Return (x, y) of the center of cell containing provided text 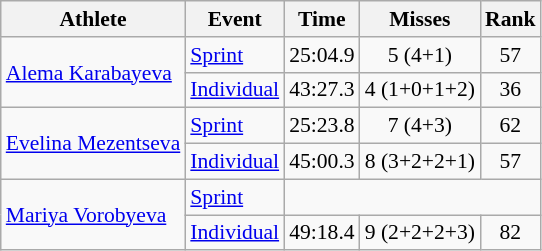
25:23.8 (322, 126)
25:04.9 (322, 55)
82 (510, 233)
45:00.3 (322, 162)
7 (4+3) (420, 126)
5 (4+1) (420, 55)
43:27.3 (322, 90)
62 (510, 126)
Time (322, 19)
Alema Karabayeva (94, 72)
Misses (420, 19)
Event (234, 19)
Athlete (94, 19)
Mariya Vorobyeva (94, 214)
49:18.4 (322, 233)
Evelina Mezentseva (94, 144)
Rank (510, 19)
36 (510, 90)
9 (2+2+2+3) (420, 233)
8 (3+2+2+1) (420, 162)
4 (1+0+1+2) (420, 90)
